Output the (x, y) coordinate of the center of the cell containing the given text.  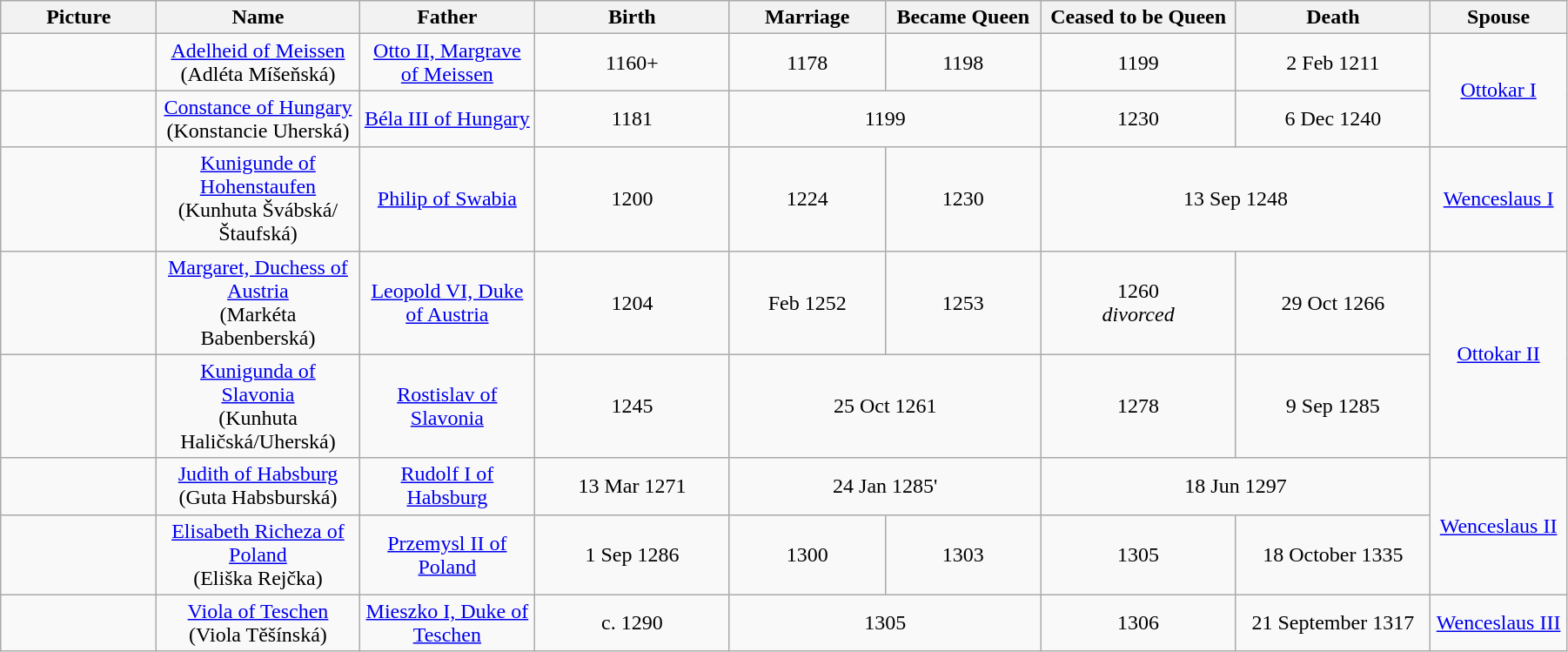
Philip of Swabia (447, 198)
Wenceslaus I (1498, 198)
Judith of Habsburg(Guta Habsburská) (258, 486)
1 Sep 1286 (633, 555)
Rostislav of Slavonia (447, 406)
21 September 1317 (1333, 623)
1260divorced (1138, 303)
Kunigunde of Hohenstaufen(Kunhuta Švábská/Štaufská) (258, 198)
Ottokar I (1498, 91)
13 Mar 1271 (633, 486)
Kunigunda of Slavonia(Kunhuta Haličská/Uherská) (258, 406)
29 Oct 1266 (1333, 303)
Constance of Hungary(Konstancie Uherská) (258, 118)
1198 (962, 63)
1306 (1138, 623)
13 Sep 1248 (1236, 198)
25 Oct 1261 (885, 406)
c. 1290 (633, 623)
Birth (633, 17)
1300 (807, 555)
1224 (807, 198)
Name (258, 17)
Father (447, 17)
Ottokar II (1498, 354)
6 Dec 1240 (1333, 118)
1278 (1138, 406)
Przemysl II of Poland (447, 555)
Feb 1252 (807, 303)
18 Jun 1297 (1236, 486)
Margaret, Duchess of Austria(Markéta Babenberská) (258, 303)
Béla III of Hungary (447, 118)
Became Queen (962, 17)
Mieszko I, Duke of Teschen (447, 623)
Wenceslaus II (1498, 526)
24 Jan 1285' (885, 486)
Rudolf I of Habsburg (447, 486)
1204 (633, 303)
1181 (633, 118)
Spouse (1498, 17)
Marriage (807, 17)
1303 (962, 555)
Death (1333, 17)
1178 (807, 63)
1200 (633, 198)
2 Feb 1211 (1333, 63)
Adelheid of Meissen(Adléta Míšeňská) (258, 63)
Ceased to be Queen (1138, 17)
Leopold VI, Duke of Austria (447, 303)
Wenceslaus III (1498, 623)
9 Sep 1285 (1333, 406)
1160+ (633, 63)
Viola of Teschen(Viola Těšínská) (258, 623)
Elisabeth Richeza of Poland(Eliška Rejčka) (258, 555)
1245 (633, 406)
1253 (962, 303)
Otto II, Margrave of Meissen (447, 63)
18 October 1335 (1333, 555)
Picture (78, 17)
